Return (X, Y) of the center of cell containing provided text 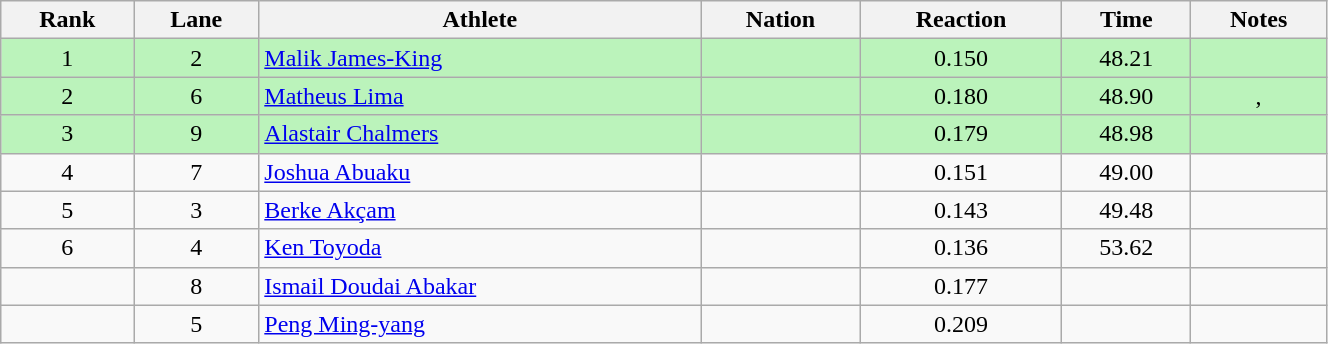
0.177 (961, 286)
Matheus Lima (480, 96)
Alastair Chalmers (480, 134)
0.209 (961, 324)
48.98 (1126, 134)
Berke Akçam (480, 210)
0.180 (961, 96)
9 (196, 134)
8 (196, 286)
49.48 (1126, 210)
1 (68, 58)
48.21 (1126, 58)
Peng Ming-yang (480, 324)
Rank (68, 20)
, (1259, 96)
Lane (196, 20)
Joshua Abuaku (480, 172)
Notes (1259, 20)
0.151 (961, 172)
Nation (780, 20)
0.143 (961, 210)
0.136 (961, 248)
Malik James-King (480, 58)
0.179 (961, 134)
49.00 (1126, 172)
0.150 (961, 58)
48.90 (1126, 96)
Ken Toyoda (480, 248)
Athlete (480, 20)
Reaction (961, 20)
7 (196, 172)
Time (1126, 20)
Ismail Doudai Abakar (480, 286)
53.62 (1126, 248)
